Output the [X, Y] coordinate of the center of the cell containing the given text.  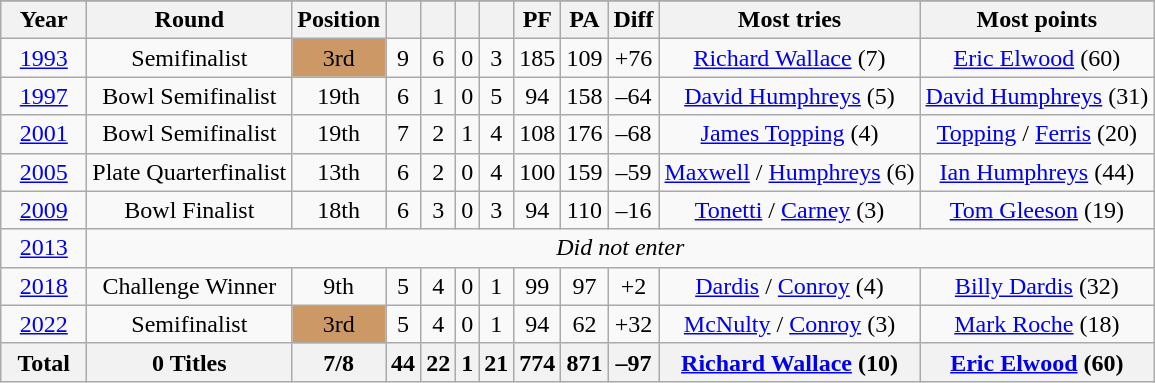
774 [538, 362]
9 [404, 58]
2022 [44, 324]
–59 [634, 172]
Billy Dardis (32) [1037, 286]
62 [584, 324]
21 [496, 362]
+32 [634, 324]
Year [44, 20]
2013 [44, 248]
Bowl Finalist [190, 210]
2009 [44, 210]
Total [44, 362]
185 [538, 58]
Tonetti / Carney (3) [790, 210]
Round [190, 20]
Mark Roche (18) [1037, 324]
Tom Gleeson (19) [1037, 210]
–16 [634, 210]
+76 [634, 58]
13th [339, 172]
100 [538, 172]
–68 [634, 134]
110 [584, 210]
108 [538, 134]
9th [339, 286]
109 [584, 58]
871 [584, 362]
Dardis / Conroy (4) [790, 286]
1993 [44, 58]
PF [538, 20]
97 [584, 286]
Ian Humphreys (44) [1037, 172]
PA [584, 20]
158 [584, 96]
Maxwell / Humphreys (6) [790, 172]
159 [584, 172]
22 [438, 362]
7 [404, 134]
Position [339, 20]
1997 [44, 96]
Did not enter [620, 248]
44 [404, 362]
0 Titles [190, 362]
2001 [44, 134]
2018 [44, 286]
David Humphreys (5) [790, 96]
2005 [44, 172]
–97 [634, 362]
Most points [1037, 20]
176 [584, 134]
Richard Wallace (7) [790, 58]
Plate Quarterfinalist [190, 172]
Most tries [790, 20]
James Topping (4) [790, 134]
7/8 [339, 362]
–64 [634, 96]
Challenge Winner [190, 286]
18th [339, 210]
Diff [634, 20]
David Humphreys (31) [1037, 96]
Topping / Ferris (20) [1037, 134]
+2 [634, 286]
99 [538, 286]
Richard Wallace (10) [790, 362]
McNulty / Conroy (3) [790, 324]
